Extract the (x, y) coordinate from the center of the cell holding the provided text.  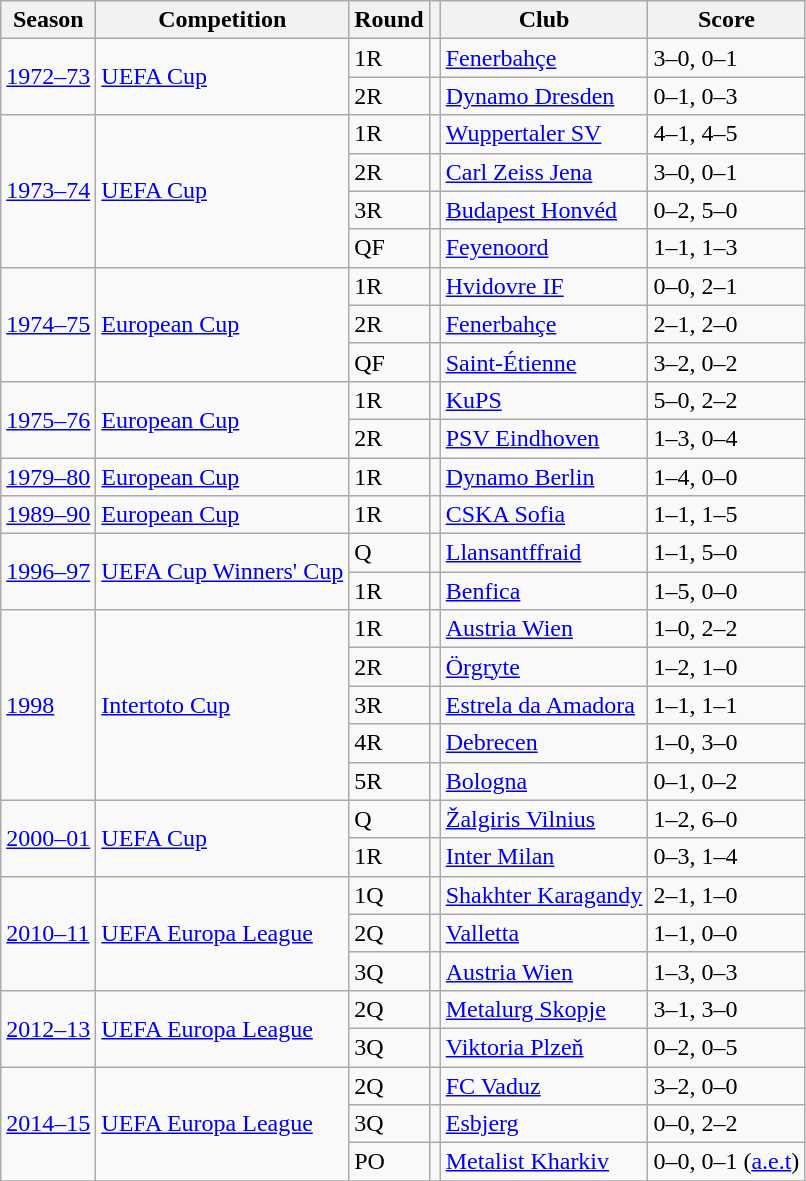
Debrecen (544, 743)
Round (389, 20)
0–0, 0–1 (a.e.t) (726, 1162)
PO (389, 1162)
1Q (389, 895)
0–3, 1–4 (726, 857)
0–2, 5–0 (726, 210)
Inter Milan (544, 857)
1–1, 0–0 (726, 933)
Viktoria Plzeň (544, 1047)
1–3, 0–3 (726, 971)
3–2, 0–2 (726, 362)
1–5, 0–0 (726, 591)
Metalurg Skopje (544, 1009)
Competition (222, 20)
Llansantffraid (544, 553)
0–1, 0–2 (726, 781)
Hvidovre IF (544, 286)
Estrela da Amadora (544, 705)
2000–01 (48, 838)
4–1, 4–5 (726, 134)
1–0, 3–0 (726, 743)
1–1, 1–3 (726, 248)
Wuppertaler SV (544, 134)
Season (48, 20)
0–0, 2–2 (726, 1124)
1–1, 1–1 (726, 705)
0–0, 2–1 (726, 286)
1996–97 (48, 572)
3–2, 0–0 (726, 1085)
1975–76 (48, 419)
1974–75 (48, 324)
Club (544, 20)
Dynamo Dresden (544, 96)
5R (389, 781)
5–0, 2–2 (726, 400)
FC Vaduz (544, 1085)
2–1, 2–0 (726, 324)
1–2, 6–0 (726, 819)
Metalist Kharkiv (544, 1162)
2–1, 1–0 (726, 895)
1972–73 (48, 77)
Žalgiris Vilnius (544, 819)
4R (389, 743)
0–2, 0–5 (726, 1047)
Esbjerg (544, 1124)
Dynamo Berlin (544, 477)
Budapest Honvéd (544, 210)
Benfica (544, 591)
Saint-Étienne (544, 362)
1998 (48, 705)
1973–74 (48, 191)
1989–90 (48, 515)
1–3, 0–4 (726, 438)
2012–13 (48, 1028)
1–0, 2–2 (726, 629)
3–1, 3–0 (726, 1009)
1–1, 1–5 (726, 515)
UEFA Cup Winners' Cup (222, 572)
Score (726, 20)
2010–11 (48, 933)
PSV Eindhoven (544, 438)
1979–80 (48, 477)
Intertoto Cup (222, 705)
Örgryte (544, 667)
0–1, 0–3 (726, 96)
Valletta (544, 933)
Shakhter Karagandy (544, 895)
Carl Zeiss Jena (544, 172)
1–2, 1–0 (726, 667)
Feyenoord (544, 248)
1–1, 5–0 (726, 553)
2014–15 (48, 1123)
1–4, 0–0 (726, 477)
KuPS (544, 400)
Bologna (544, 781)
CSKA Sofia (544, 515)
